Provide the [x, y] coordinate of the cell's center where the given text is located.  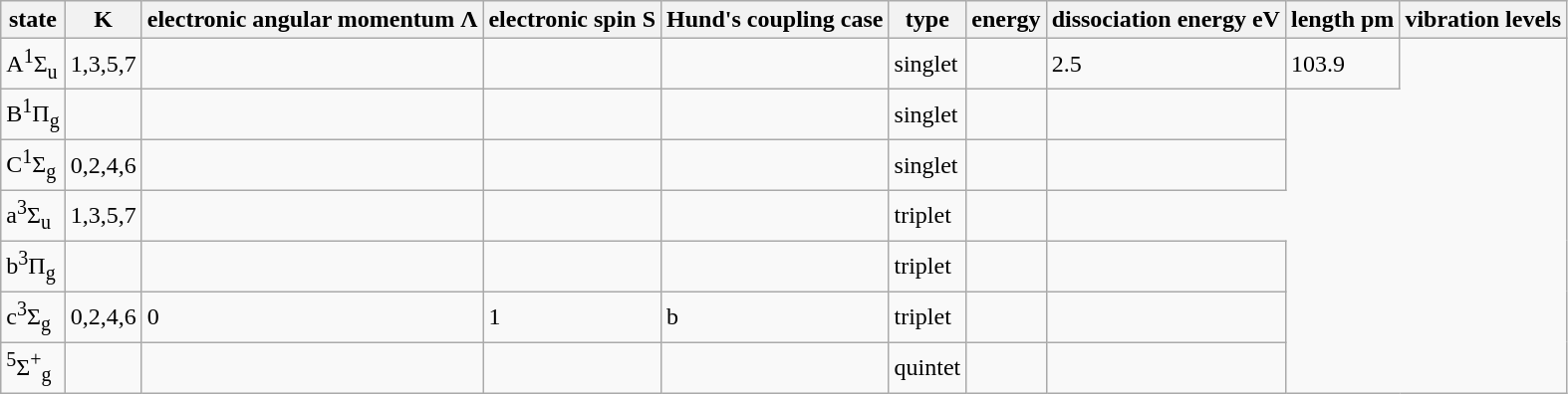
b3Πg [33, 267]
0 [313, 316]
A1Σu [33, 64]
103.9 [1342, 64]
C1Σg [33, 165]
length pm [1342, 20]
type [927, 20]
c3Σg [33, 316]
quintet [927, 368]
b [775, 316]
5Σ+g [33, 368]
1 [572, 316]
energy [1006, 20]
electronic angular momentum Λ [313, 20]
K [104, 20]
state [33, 20]
a3Σu [33, 215]
Hund's coupling case [775, 20]
vibration levels [1483, 20]
dissociation energy eV [1166, 20]
electronic spin S [572, 20]
2.5 [1166, 64]
B1Πg [33, 115]
